Return the (X, Y) coordinate for the center point of the cell that contains the specified text.  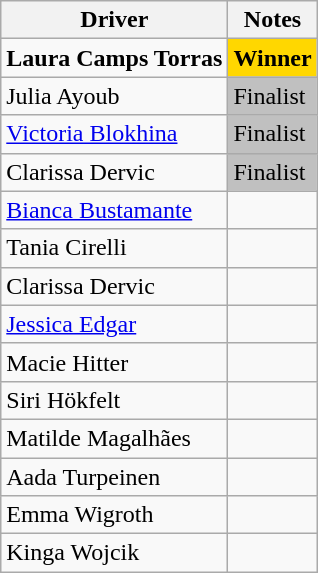
Macie Hitter (114, 362)
Emma Wigroth (114, 515)
Winner (272, 58)
Siri Hökfelt (114, 400)
Bianca Bustamante (114, 210)
Notes (272, 20)
Victoria Blokhina (114, 134)
Driver (114, 20)
Tania Cirelli (114, 248)
Julia Ayoub (114, 96)
Kinga Wojcik (114, 553)
Aada Turpeinen (114, 477)
Jessica Edgar (114, 324)
Matilde Magalhães (114, 438)
Laura Camps Torras (114, 58)
